Output the [x, y] coordinate of the center of the cell containing the given text.  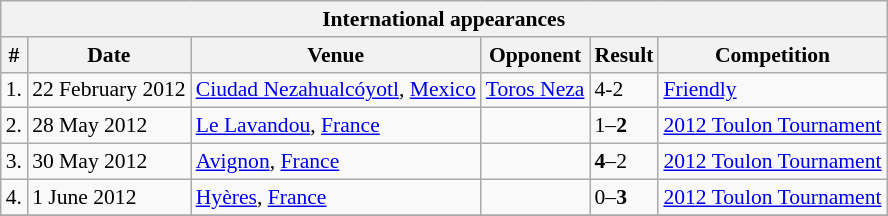
Competition [772, 55]
Date [109, 55]
0–3 [624, 197]
Friendly [772, 90]
2. [14, 126]
4–2 [624, 162]
1–2 [624, 126]
1. [14, 90]
28 May 2012 [109, 126]
Venue [336, 55]
Toros Neza [536, 90]
Le Lavandou, France [336, 126]
4. [14, 197]
Opponent [536, 55]
Result [624, 55]
4-2 [624, 90]
22 February 2012 [109, 90]
1 June 2012 [109, 197]
Avignon, France [336, 162]
Hyères, France [336, 197]
3. [14, 162]
Ciudad Nezahualcóyotl, Mexico [336, 90]
International appearances [444, 19]
# [14, 55]
30 May 2012 [109, 162]
